Output the (X, Y) coordinate of the center of the cell containing the given text.  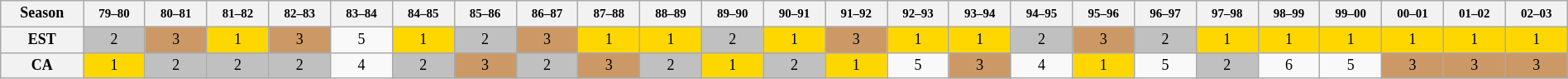
EST (42, 40)
82–83 (299, 13)
91–92 (857, 13)
93–94 (979, 13)
89–90 (733, 13)
95–96 (1103, 13)
83–84 (362, 13)
79–80 (114, 13)
99–00 (1351, 13)
92–93 (918, 13)
88–89 (672, 13)
96–97 (1166, 13)
86–87 (547, 13)
90–91 (794, 13)
98–99 (1288, 13)
85–86 (485, 13)
81–82 (238, 13)
6 (1288, 65)
97–98 (1227, 13)
02–03 (1537, 13)
94–95 (1042, 13)
84–85 (423, 13)
80–81 (175, 13)
Season (42, 13)
01–02 (1474, 13)
00–01 (1413, 13)
87–88 (609, 13)
CA (42, 65)
